Detect which cell encompasses the target text, then output its [X, Y] center coordinate. 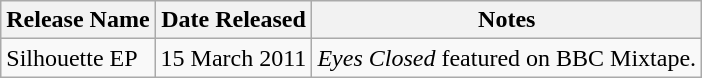
15 March 2011 [234, 58]
Date Released [234, 20]
Notes [507, 20]
Release Name [78, 20]
Eyes Closed featured on BBC Mixtape. [507, 58]
Silhouette EP [78, 58]
